For the text-containing cell, return its midpoint in (X, Y) coordinate format. 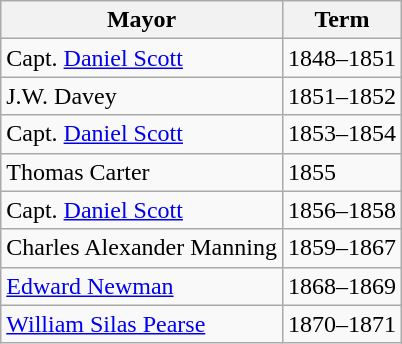
Edward Newman (142, 286)
1855 (342, 172)
1859–1867 (342, 248)
1851–1852 (342, 96)
J.W. Davey (142, 96)
Thomas Carter (142, 172)
1853–1854 (342, 134)
1856–1858 (342, 210)
Mayor (142, 20)
1848–1851 (342, 58)
1868–1869 (342, 286)
Term (342, 20)
William Silas Pearse (142, 324)
Charles Alexander Manning (142, 248)
1870–1871 (342, 324)
